Detect which cell encompasses the target text, then output its (x, y) center coordinate. 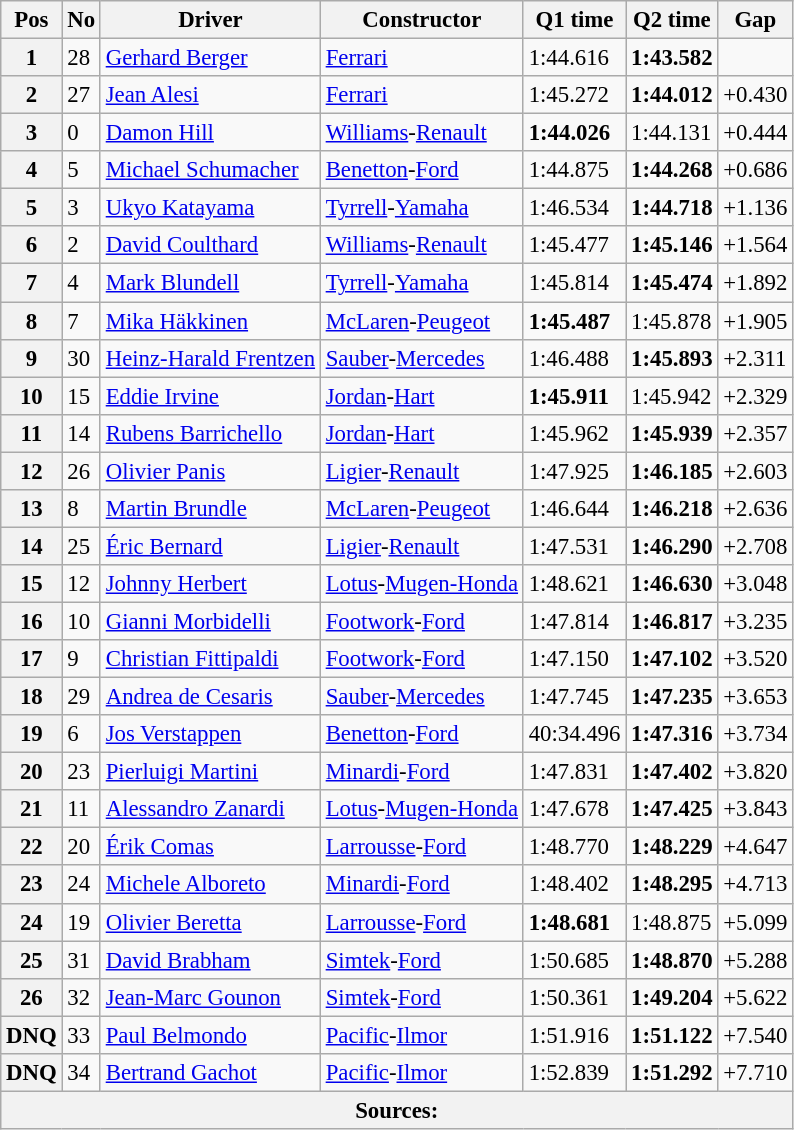
Christian Fittipaldi (210, 659)
1:47.150 (574, 659)
27 (81, 95)
Paul Belmondo (210, 1035)
1:48.770 (574, 847)
40:34.496 (574, 734)
1:47.235 (672, 697)
+4.647 (756, 847)
1:48.295 (672, 885)
+1.564 (756, 245)
1:45.272 (574, 95)
Heinz-Harald Frentzen (210, 358)
David Coulthard (210, 245)
1:46.817 (672, 621)
1:46.630 (672, 584)
Eddie Irvine (210, 396)
Sources: (397, 1110)
1:48.875 (672, 922)
1:48.621 (574, 584)
Mark Blundell (210, 283)
1:45.878 (672, 321)
+5.622 (756, 997)
+7.710 (756, 1073)
David Brabham (210, 960)
1:44.616 (574, 58)
1:45.893 (672, 358)
1:44.268 (672, 170)
+2.603 (756, 471)
1:45.911 (574, 396)
+3.048 (756, 584)
1:48.681 (574, 922)
+3.653 (756, 697)
22 (32, 847)
31 (81, 960)
Michael Schumacher (210, 170)
1:47.102 (672, 659)
1:45.939 (672, 433)
+0.444 (756, 133)
1:45.942 (672, 396)
30 (81, 358)
1:47.425 (672, 809)
1:47.745 (574, 697)
Mika Häkkinen (210, 321)
1:45.146 (672, 245)
1:44.012 (672, 95)
+3.235 (756, 621)
1:51.292 (672, 1073)
1:47.531 (574, 546)
1:46.488 (574, 358)
1:44.131 (672, 133)
1:47.814 (574, 621)
1:46.185 (672, 471)
34 (81, 1073)
Jos Verstappen (210, 734)
1:47.678 (574, 809)
28 (81, 58)
1:46.644 (574, 509)
13 (32, 509)
Érik Comas (210, 847)
1:47.316 (672, 734)
+1.136 (756, 208)
29 (81, 697)
1:45.474 (672, 283)
Driver (210, 20)
+3.843 (756, 809)
1:45.477 (574, 245)
+3.734 (756, 734)
1:49.204 (672, 997)
1:47.402 (672, 772)
Q1 time (574, 20)
+2.311 (756, 358)
18 (32, 697)
Andrea de Cesaris (210, 697)
Damon Hill (210, 133)
Pos (32, 20)
+5.099 (756, 922)
1:46.534 (574, 208)
1:46.218 (672, 509)
16 (32, 621)
1:50.685 (574, 960)
+2.708 (756, 546)
Michele Alboreto (210, 885)
+2.636 (756, 509)
+5.288 (756, 960)
1:43.582 (672, 58)
+4.713 (756, 885)
1:51.122 (672, 1035)
1:52.839 (574, 1073)
0 (81, 133)
1:46.290 (672, 546)
1:45.962 (574, 433)
+2.357 (756, 433)
1:48.870 (672, 960)
+0.430 (756, 95)
1:44.026 (574, 133)
Olivier Panis (210, 471)
+7.540 (756, 1035)
1:51.916 (574, 1035)
Rubens Barrichello (210, 433)
1:47.925 (574, 471)
+3.820 (756, 772)
+3.520 (756, 659)
Jean Alesi (210, 95)
17 (32, 659)
1:45.487 (574, 321)
Gap (756, 20)
1 (32, 58)
Constructor (422, 20)
Pierluigi Martini (210, 772)
Johnny Herbert (210, 584)
+2.329 (756, 396)
Bertrand Gachot (210, 1073)
Alessandro Zanardi (210, 809)
21 (32, 809)
1:45.814 (574, 283)
1:48.229 (672, 847)
Gerhard Berger (210, 58)
1:47.831 (574, 772)
Gianni Morbidelli (210, 621)
1:44.875 (574, 170)
33 (81, 1035)
Olivier Beretta (210, 922)
+1.892 (756, 283)
Éric Bernard (210, 546)
Ukyo Katayama (210, 208)
Q2 time (672, 20)
1:50.361 (574, 997)
32 (81, 997)
Jean-Marc Gounon (210, 997)
+1.905 (756, 321)
1:44.718 (672, 208)
No (81, 20)
+0.686 (756, 170)
Martin Brundle (210, 509)
1:48.402 (574, 885)
